Output the [X, Y] coordinate of the center of the cell containing the given text.  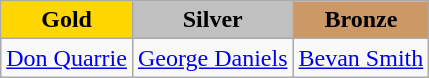
Silver [212, 20]
Gold [67, 20]
Don Quarrie [67, 58]
George Daniels [212, 58]
Bevan Smith [361, 58]
Bronze [361, 20]
